Output the (x, y) coordinate of the center of the cell containing the given text.  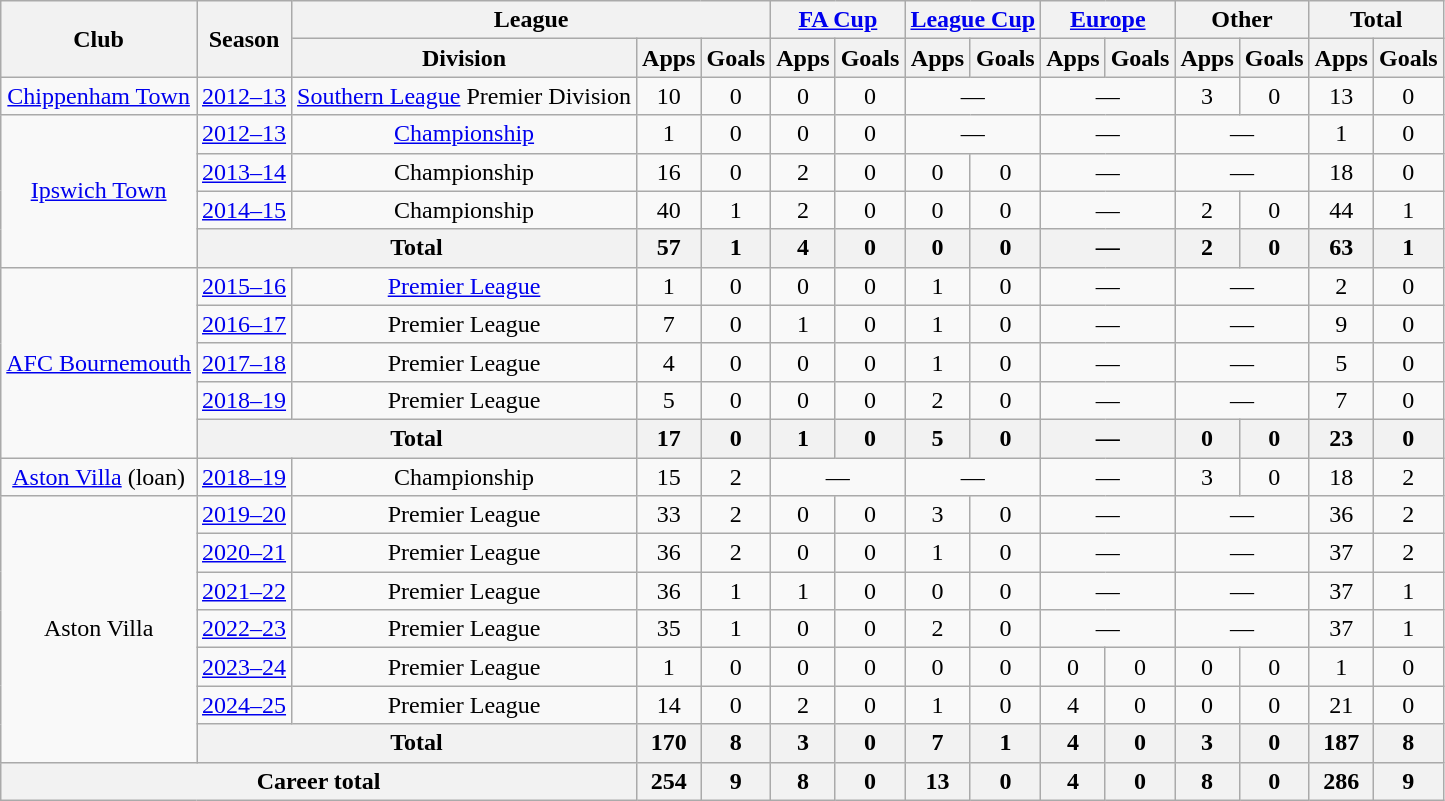
15 (669, 477)
44 (1341, 210)
286 (1341, 781)
2014–15 (244, 210)
Season (244, 39)
10 (669, 96)
2020–21 (244, 553)
57 (669, 248)
2021–22 (244, 591)
40 (669, 210)
Division (464, 58)
33 (669, 515)
17 (669, 438)
Other (1242, 20)
Europe (1108, 20)
16 (669, 172)
21 (1341, 705)
League (532, 20)
2023–24 (244, 667)
170 (669, 743)
23 (1341, 438)
Aston Villa (loan) (99, 477)
Southern League Premier Division (464, 96)
2017–18 (244, 362)
2019–20 (244, 515)
Chippenham Town (99, 96)
2022–23 (244, 629)
FA Cup (838, 20)
Career total (319, 781)
Aston Villa (99, 629)
187 (1341, 743)
14 (669, 705)
Club (99, 39)
2013–14 (244, 172)
Ipswich Town (99, 191)
League Cup (973, 20)
254 (669, 781)
35 (669, 629)
AFC Bournemouth (99, 362)
2016–17 (244, 324)
2015–16 (244, 286)
63 (1341, 248)
2024–25 (244, 705)
